Find where the given text appears and provide that cell's center as (X, Y) coordinate. 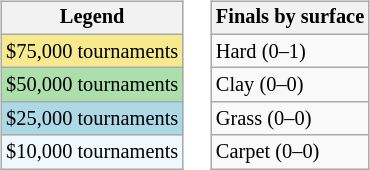
$75,000 tournaments (92, 51)
Finals by surface (290, 18)
Hard (0–1) (290, 51)
Grass (0–0) (290, 119)
$10,000 tournaments (92, 152)
Clay (0–0) (290, 85)
Legend (92, 18)
$50,000 tournaments (92, 85)
$25,000 tournaments (92, 119)
Carpet (0–0) (290, 152)
